Identify which cell holds the provided text, then report its (X, Y) central coordinate. 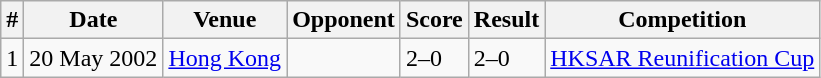
Competition (682, 20)
HKSAR Reunification Cup (682, 58)
Result (506, 20)
# (12, 20)
Venue (225, 20)
Score (434, 20)
Hong Kong (225, 58)
20 May 2002 (94, 58)
Date (94, 20)
1 (12, 58)
Opponent (344, 20)
